Search for the cell housing the specified text and yield its [x, y] center coordinate. 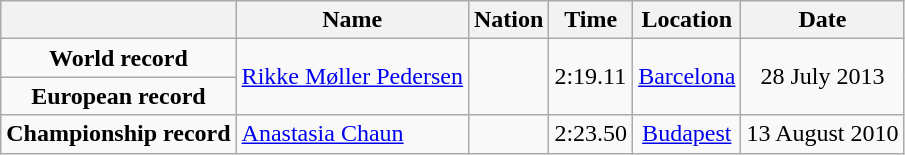
13 August 2010 [822, 134]
European record [118, 96]
2:19.11 [591, 77]
Time [591, 20]
Date [822, 20]
28 July 2013 [822, 77]
Name [352, 20]
Anastasia Chaun [352, 134]
Championship record [118, 134]
Location [687, 20]
Barcelona [687, 77]
Budapest [687, 134]
2:23.50 [591, 134]
Nation [508, 20]
Rikke Møller Pedersen [352, 77]
World record [118, 58]
